Identify which cell holds the provided text, then report its (x, y) central coordinate. 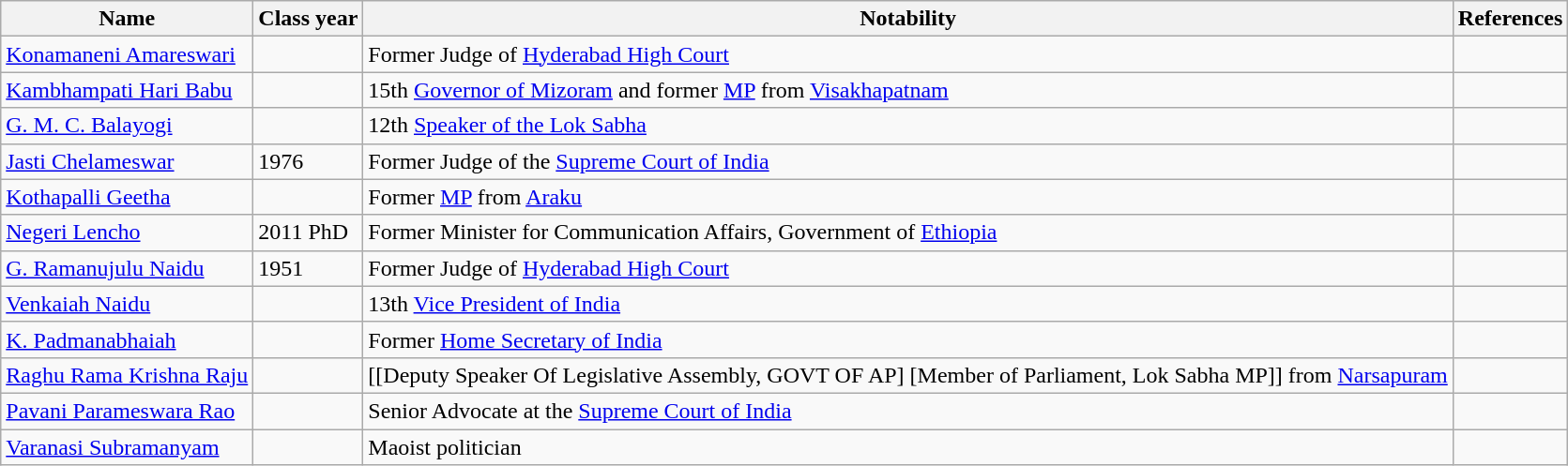
Maoist politician (908, 447)
Senior Advocate at the Supreme Court of India (908, 411)
1976 (308, 161)
G. Ramanujulu Naidu (128, 268)
G. M. C. Balayogi (128, 126)
13th Vice President of India (908, 304)
Notability (908, 19)
1951 (308, 268)
12th Speaker of the Lok Sabha (908, 126)
Raghu Rama Krishna Raju (128, 375)
2011 PhD (308, 233)
Former MP from Araku (908, 197)
Former Home Secretary of India (908, 339)
References (1511, 19)
Konamaneni Amareswari (128, 54)
Class year (308, 19)
Name (128, 19)
Former Judge of the Supreme Court of India (908, 161)
15th Governor of Mizoram and former MP from Visakhapatnam (908, 90)
K. Padmanabhaiah (128, 339)
Jasti Chelameswar (128, 161)
Varanasi Subramanyam (128, 447)
[[Deputy Speaker Of Legislative Assembly, GOVT OF AP] [Member of Parliament, Lok Sabha MP]] from Narsapuram (908, 375)
Kambhampati Hari Babu (128, 90)
Venkaiah Naidu (128, 304)
Pavani Parameswara Rao (128, 411)
Negeri Lencho (128, 233)
Former Minister for Communication Affairs, Government of Ethiopia (908, 233)
Kothapalli Geetha (128, 197)
